Capture the cell that displays the provided text and extract its [x, y] central coordinate. 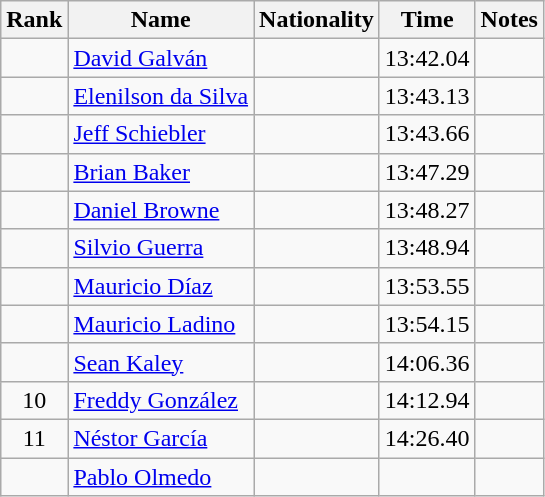
Freddy González [161, 400]
13:47.29 [427, 172]
13:48.94 [427, 248]
Elenilson da Silva [161, 96]
Mauricio Díaz [161, 286]
Sean Kaley [161, 362]
Time [427, 20]
13:42.04 [427, 58]
Jeff Schiebler [161, 134]
Pablo Olmedo [161, 477]
13:48.27 [427, 210]
David Galván [161, 58]
Néstor García [161, 438]
10 [34, 400]
Mauricio Ladino [161, 324]
Nationality [317, 20]
13:53.55 [427, 286]
13:43.66 [427, 134]
11 [34, 438]
Name [161, 20]
Rank [34, 20]
13:43.13 [427, 96]
Daniel Browne [161, 210]
Brian Baker [161, 172]
Silvio Guerra [161, 248]
14:12.94 [427, 400]
Notes [509, 20]
14:26.40 [427, 438]
13:54.15 [427, 324]
14:06.36 [427, 362]
